Provide the (x, y) coordinate of the cell's center where the given text is located.  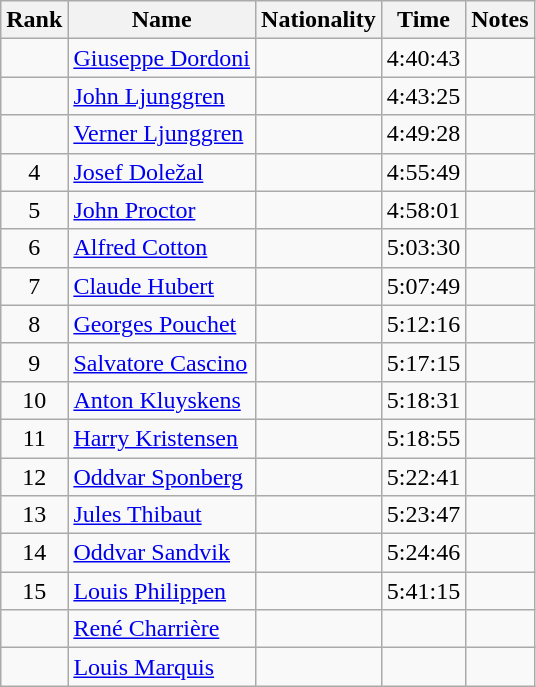
10 (34, 400)
John Ljunggren (162, 96)
John Proctor (162, 210)
Josef Doležal (162, 172)
6 (34, 248)
Anton Kluyskens (162, 400)
Rank (34, 20)
12 (34, 477)
Oddvar Sandvik (162, 553)
Jules Thibaut (162, 515)
4:40:43 (423, 58)
5:23:47 (423, 515)
5:41:15 (423, 591)
9 (34, 362)
5 (34, 210)
5:12:16 (423, 324)
5:24:46 (423, 553)
Verner Ljunggren (162, 134)
4:49:28 (423, 134)
Alfred Cotton (162, 248)
4 (34, 172)
René Charrière (162, 629)
Name (162, 20)
14 (34, 553)
11 (34, 438)
Giuseppe Dordoni (162, 58)
5:22:41 (423, 477)
4:43:25 (423, 96)
Georges Pouchet (162, 324)
Nationality (319, 20)
Salvatore Cascino (162, 362)
Louis Marquis (162, 667)
Harry Kristensen (162, 438)
Time (423, 20)
Notes (500, 20)
5:03:30 (423, 248)
Louis Philippen (162, 591)
5:18:31 (423, 400)
8 (34, 324)
4:55:49 (423, 172)
Claude Hubert (162, 286)
7 (34, 286)
15 (34, 591)
5:17:15 (423, 362)
4:58:01 (423, 210)
Oddvar Sponberg (162, 477)
5:07:49 (423, 286)
5:18:55 (423, 438)
13 (34, 515)
